From the cell containing the given text, extract its center point as (x, y) coordinate. 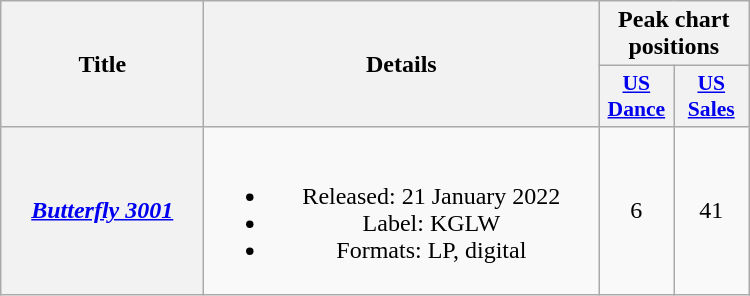
USSales (712, 96)
41 (712, 210)
Title (102, 64)
Peak chart positions (674, 34)
USDance (636, 96)
6 (636, 210)
Butterfly 3001 (102, 210)
Details (402, 64)
Released: 21 January 2022Label: KGLWFormats: LP, digital (402, 210)
